For the text-containing cell, return its midpoint in [X, Y] coordinate format. 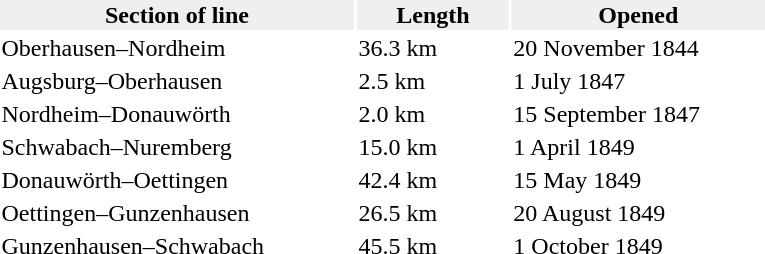
15 September 1847 [638, 114]
Oberhausen–Nordheim [177, 48]
20 November 1844 [638, 48]
2.5 km [433, 81]
Oettingen–Gunzenhausen [177, 213]
Donauwörth–Oettingen [177, 180]
1 April 1849 [638, 147]
20 August 1849 [638, 213]
Schwabach–Nuremberg [177, 147]
42.4 km [433, 180]
2.0 km [433, 114]
15.0 km [433, 147]
Nordheim–Donauwörth [177, 114]
26.5 km [433, 213]
15 May 1849 [638, 180]
36.3 km [433, 48]
Length [433, 15]
Opened [638, 15]
Augsburg–Oberhausen [177, 81]
1 July 1847 [638, 81]
Section of line [177, 15]
